Locate the cell with the specified text and output its (x, y) center coordinate. 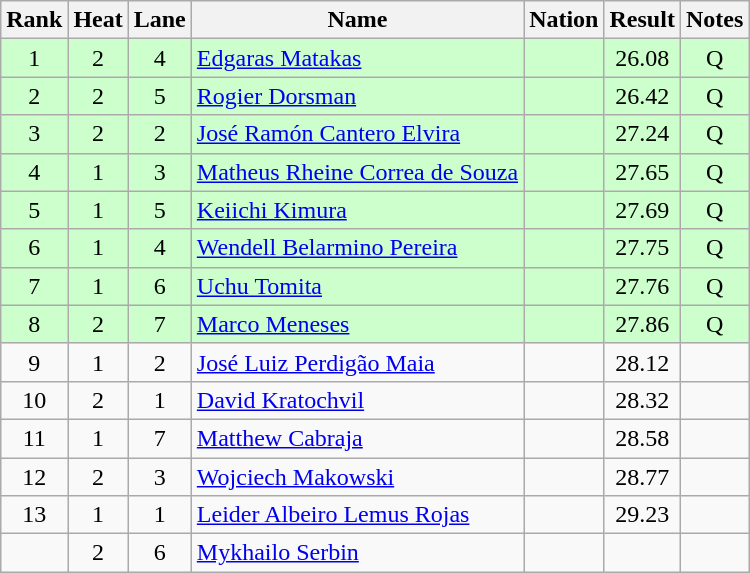
Wendell Belarmino Pereira (357, 248)
13 (34, 515)
27.86 (642, 324)
27.75 (642, 248)
José Ramón Cantero Elvira (357, 134)
Matheus Rheine Correa de Souza (357, 172)
Marco Meneses (357, 324)
10 (34, 400)
28.77 (642, 477)
Notes (714, 20)
Nation (564, 20)
12 (34, 477)
Lane (160, 20)
26.08 (642, 58)
28.12 (642, 362)
28.32 (642, 400)
Rank (34, 20)
Result (642, 20)
Edgaras Matakas (357, 58)
26.42 (642, 96)
Heat (98, 20)
Leider Albeiro Lemus Rojas (357, 515)
Keiichi Kimura (357, 210)
Name (357, 20)
Uchu Tomita (357, 286)
9 (34, 362)
David Kratochvil (357, 400)
11 (34, 438)
José Luiz Perdigão Maia (357, 362)
27.76 (642, 286)
27.24 (642, 134)
27.65 (642, 172)
Rogier Dorsman (357, 96)
27.69 (642, 210)
Wojciech Makowski (357, 477)
29.23 (642, 515)
Matthew Cabraja (357, 438)
Mykhailo Serbin (357, 553)
8 (34, 324)
28.58 (642, 438)
